Scan for the cell matching the given text and deliver its [X, Y] coordinate at center. 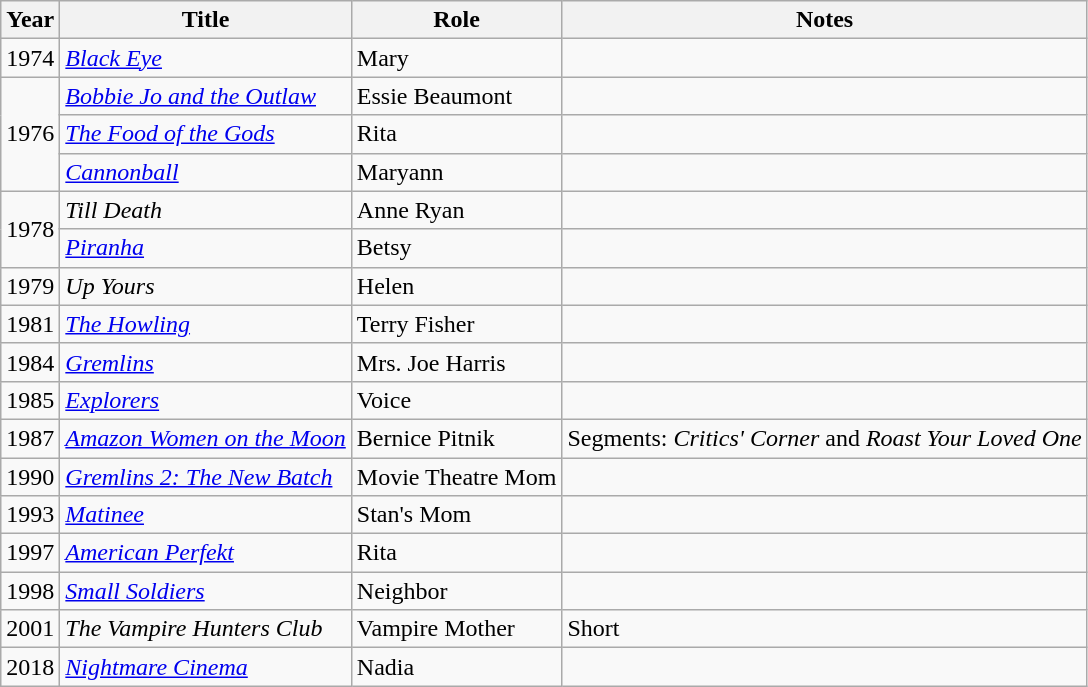
Notes [824, 20]
1987 [30, 438]
Nadia [456, 667]
Small Soldiers [206, 591]
1979 [30, 286]
Essie Beaumont [456, 96]
Amazon Women on the Moon [206, 438]
Role [456, 20]
Helen [456, 286]
Bernice Pitnik [456, 438]
Gremlins 2: The New Batch [206, 477]
Gremlins [206, 362]
1998 [30, 591]
1976 [30, 134]
Short [824, 629]
1974 [30, 58]
Black Eye [206, 58]
1984 [30, 362]
Bobbie Jo and the Outlaw [206, 96]
Neighbor [456, 591]
Explorers [206, 400]
Year [30, 20]
1990 [30, 477]
Piranha [206, 248]
Till Death [206, 210]
Segments: Critics' Corner and Roast Your Loved One [824, 438]
The Food of the Gods [206, 134]
American Perfekt [206, 553]
Betsy [456, 248]
The Howling [206, 324]
Vampire Mother [456, 629]
1997 [30, 553]
1993 [30, 515]
1981 [30, 324]
Up Yours [206, 286]
Cannonball [206, 172]
2018 [30, 667]
1985 [30, 400]
Maryann [456, 172]
2001 [30, 629]
Mrs. Joe Harris [456, 362]
Mary [456, 58]
Terry Fisher [456, 324]
Nightmare Cinema [206, 667]
Stan's Mom [456, 515]
1978 [30, 229]
Voice [456, 400]
Anne Ryan [456, 210]
Title [206, 20]
Matinee [206, 515]
The Vampire Hunters Club [206, 629]
Movie Theatre Mom [456, 477]
